Output the [x, y] coordinate of the center of the cell containing the given text.  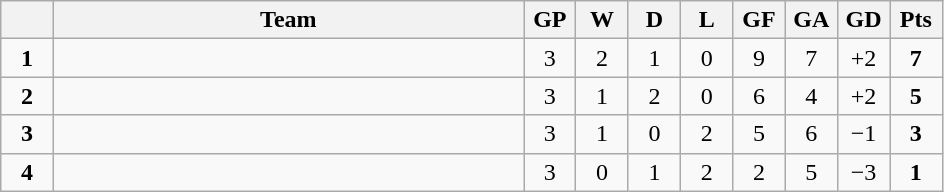
GA [811, 20]
−3 [863, 172]
GP [550, 20]
L [707, 20]
−1 [863, 134]
D [654, 20]
GF [759, 20]
Team [288, 20]
9 [759, 58]
W [602, 20]
Pts [916, 20]
GD [863, 20]
